Locate the cell with the specified text and output its (x, y) center coordinate. 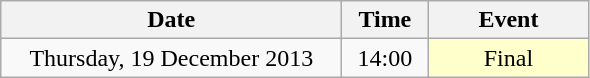
Time (385, 20)
Final (508, 58)
Thursday, 19 December 2013 (172, 58)
Date (172, 20)
Event (508, 20)
14:00 (385, 58)
